Locate the cell with the specified text and output its [x, y] center coordinate. 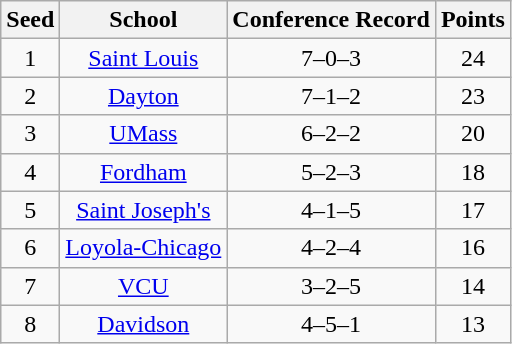
Saint Louis [144, 58]
Points [472, 20]
School [144, 20]
13 [472, 324]
18 [472, 172]
VCU [144, 286]
4–1–5 [332, 210]
7 [30, 286]
Seed [30, 20]
7–1–2 [332, 96]
Saint Joseph's [144, 210]
3 [30, 134]
17 [472, 210]
24 [472, 58]
8 [30, 324]
3–2–5 [332, 286]
Conference Record [332, 20]
5–2–3 [332, 172]
1 [30, 58]
20 [472, 134]
14 [472, 286]
Fordham [144, 172]
6–2–2 [332, 134]
5 [30, 210]
Dayton [144, 96]
Davidson [144, 324]
4–2–4 [332, 248]
4 [30, 172]
6 [30, 248]
UMass [144, 134]
16 [472, 248]
23 [472, 96]
7–0–3 [332, 58]
2 [30, 96]
Loyola-Chicago [144, 248]
4–5–1 [332, 324]
